Output the (x, y) coordinate of the center of the cell containing the given text.  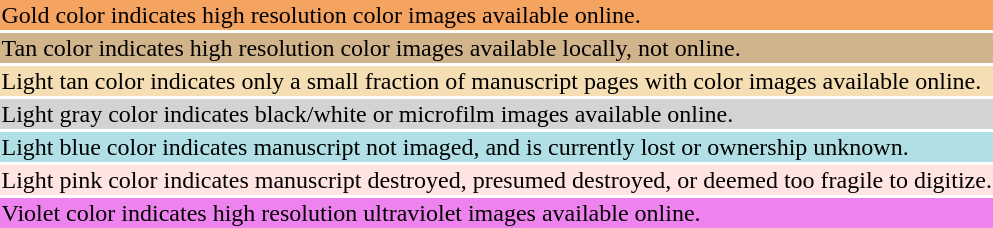
Light pink color indicates manuscript destroyed, presumed destroyed, or deemed too fragile to digitize. (496, 180)
Gold color indicates high resolution color images available online. (496, 15)
Light tan color indicates only a small fraction of manuscript pages with color images available online. (496, 81)
Tan color indicates high resolution color images available locally, not online. (496, 48)
Violet color indicates high resolution ultraviolet images available online. (496, 213)
Light gray color indicates black/white or microfilm images available online. (496, 114)
Light blue color indicates manuscript not imaged, and is currently lost or ownership unknown. (496, 147)
